Pinpoint the cell where the given text exists, returning its (x, y) midpoint coordinate. 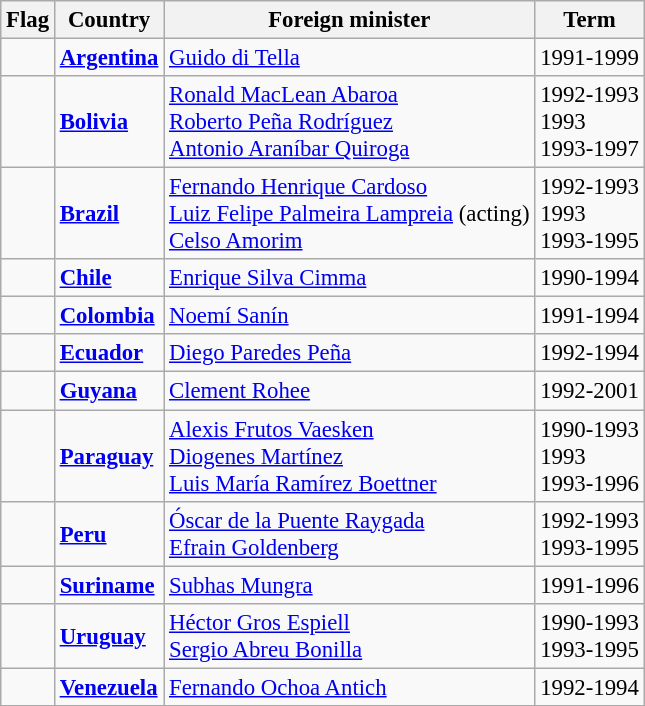
1992-2001 (590, 391)
Country (108, 20)
Guyana (108, 391)
Venezuela (108, 687)
1991-1999 (590, 58)
Óscar de la Puente RaygadaEfrain Goldenberg (350, 534)
1991-1996 (590, 585)
1990-199319931993-1996 (590, 456)
Clement Rohee (350, 391)
Brazil (108, 214)
Fernando Ochoa Antich (350, 687)
Flag (28, 20)
Foreign minister (350, 20)
Bolivia (108, 122)
Peru (108, 534)
Paraguay (108, 456)
1992-199319931993-1997 (590, 122)
1990-19931993-1995 (590, 636)
Noemí Sanín (350, 316)
1991-1994 (590, 316)
Ronald MacLean AbaroaRoberto Peña RodríguezAntonio Araníbar Quiroga (350, 122)
1992-199319931993-1995 (590, 214)
Colombia (108, 316)
1990-1994 (590, 278)
Argentina (108, 58)
Term (590, 20)
Héctor Gros EspiellSergio Abreu Bonilla (350, 636)
Alexis Frutos VaeskenDiogenes MartínezLuis María Ramírez Boettner (350, 456)
Enrique Silva Cimma (350, 278)
Diego Paredes Peña (350, 353)
Ecuador (108, 353)
Subhas Mungra (350, 585)
Chile (108, 278)
Suriname (108, 585)
Fernando Henrique CardosoLuiz Felipe Palmeira Lampreia (acting)Celso Amorim (350, 214)
1992-19931993-1995 (590, 534)
Uruguay (108, 636)
Guido di Tella (350, 58)
